Search for the cell housing the specified text and yield its (x, y) center coordinate. 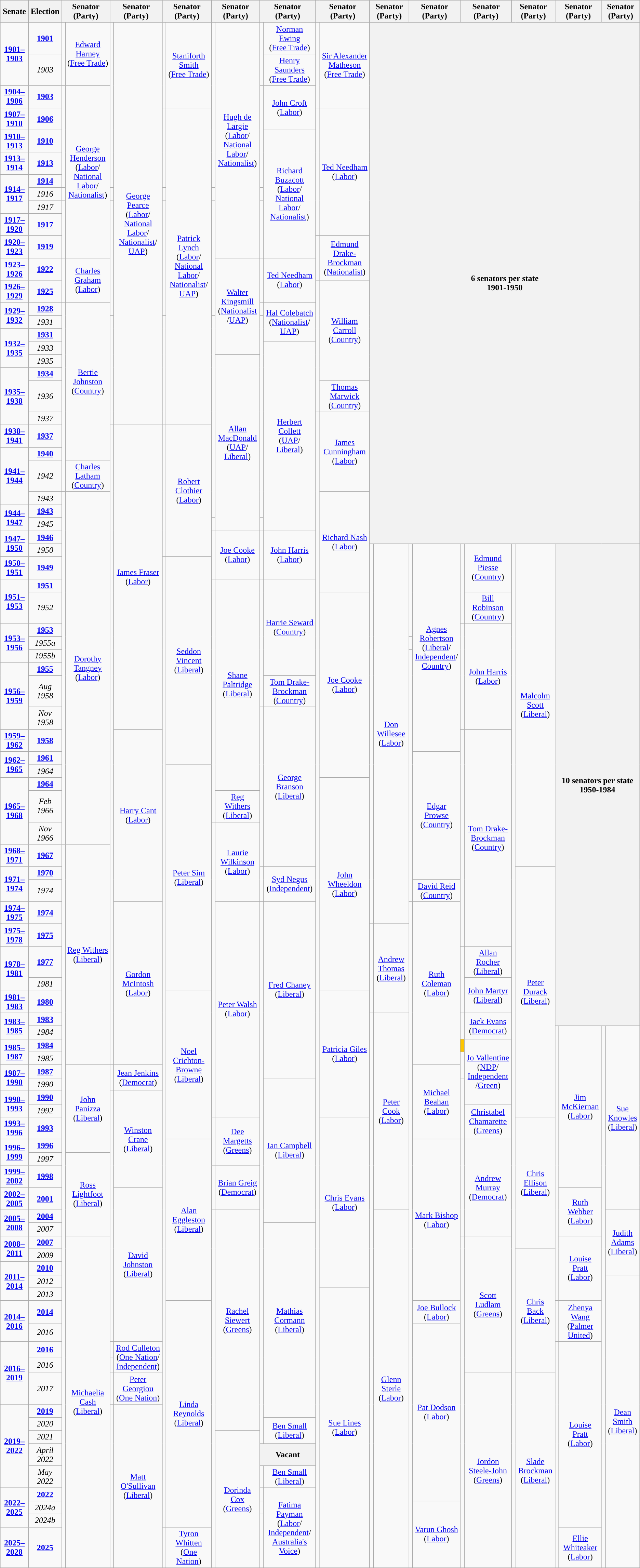
Rachel Siewert(Greens) (238, 1320)
George Pearce(Labor/National Labor/Nationalist/UAP) (138, 224)
Judith Adams(Liberal) (623, 1242)
1901–1903 (14, 54)
1955 (45, 669)
1983 (45, 1019)
1992 (45, 1111)
Edgar Prowse(Country) (437, 815)
April 2022 (45, 1455)
Malcolm Scott(Liberal) (535, 705)
10 senators per state1950-1984 (598, 785)
1970 (45, 873)
Fatima Payman(Labor/Independent/Australia's Voice) (289, 1528)
1965–1968 (14, 811)
Jim McKiernan(Labor) (581, 1107)
Patricia Giles(Labor) (345, 1054)
1967 (45, 855)
1951 (45, 586)
1975–1978 (14, 935)
Allan Rocher(Liberal) (488, 962)
1913 (45, 163)
Glenn Sterle(Labor) (391, 1389)
2017 (45, 1389)
1971–1974 (14, 884)
Hal Colebatch(Nationalist/UAP) (289, 322)
Nov 1966 (45, 833)
Scott Ludlam(Greens) (488, 1304)
Ruth Webber(Labor) (581, 1211)
Matt O'Sullivan(Liberal) (138, 1486)
1938–1941 (14, 436)
2025 (45, 1547)
John Croft(Labor) (289, 108)
1953–1956 (14, 643)
George Branson(Liberal) (289, 787)
Laurie Wilkinson(Labor) (238, 861)
2001 (45, 1198)
1950–1951 (14, 568)
Peter Cook(Labor) (391, 1111)
Aug 1958 (45, 691)
1941–1944 (14, 476)
1934 (45, 374)
1916 (45, 194)
1977 (45, 962)
1983–1985 (14, 1026)
David Johnston(Liberal) (138, 1265)
1917–1920 (14, 224)
Robert Clothier(Labor) (189, 491)
Slade Brockman(Liberal) (535, 1470)
Peter Georgiou(One Nation) (138, 1389)
1987–1990 (14, 1078)
2011–2014 (14, 1281)
Andrew Thomas(Liberal) (391, 968)
2014–2016 (14, 1321)
Richard Nash(Labor) (345, 541)
1981–1983 (14, 1002)
1910–1913 (14, 141)
1952 (45, 608)
Joe Bullock(Labor) (437, 1312)
1942 (45, 476)
2013 (45, 1294)
1945 (45, 524)
Allan MacDonald(UAP/Liberal) (238, 443)
1949 (45, 568)
Edward Harney(Free Trade) (88, 54)
Henry Saunders(Free Trade) (289, 70)
6 senators per state1901-1950 (505, 283)
1955b (45, 656)
1974–1975 (14, 913)
Peter Sim(Liberal) (189, 877)
May 2022 (45, 1477)
William Carroll(Country) (345, 330)
1990–1993 (14, 1104)
Bertie Johnston(Country) (88, 381)
Hugh de Largie(Labor/National Labor/Nationalist) (238, 140)
Gordon McIntosh(Labor) (138, 983)
Harry Cant(Labor) (138, 816)
2025–2028 (14, 1547)
1922 (45, 269)
Jean Jenkins(Democrat) (138, 1078)
Winston Crane(Liberal) (138, 1139)
Christabel Chamarette(Greens) (488, 1122)
Staniforth Smith(Free Trade) (189, 65)
Norman Ewing(Free Trade) (289, 38)
1914–1917 (14, 194)
Dee Margetts(Greens) (238, 1141)
Jo Vallentine(NDP/Independent/Green) (488, 1071)
1928 (45, 309)
John Panizza(Liberal) (88, 1108)
1940 (45, 454)
1961 (45, 758)
1956–1959 (14, 696)
Peter Walsh(Labor) (238, 1009)
1950 (45, 550)
1953 (45, 630)
Walter Kingsmill(Nationalist/UAP) (238, 306)
1958 (45, 740)
1919 (45, 247)
Peter Durack(Liberal) (535, 992)
1932–1935 (14, 348)
Chris Back(Liberal) (535, 1311)
2021 (45, 1437)
1910 (45, 141)
Election (45, 12)
1951–1953 (14, 601)
1993 (45, 1128)
Dorothy Tangney(Labor) (88, 668)
1985–1987 (14, 1052)
2002–2005 (14, 1198)
Herbert Collett(UAP/Liberal) (289, 436)
Jack Evans(Democrat) (488, 1026)
1962–1965 (14, 764)
1946 (45, 537)
Feb 1966 (45, 806)
1935 (45, 361)
1920–1923 (14, 247)
Sue Knowles(Liberal) (623, 1118)
1999–2002 (14, 1177)
2024a (45, 1507)
Shane Paltridge(Liberal) (238, 685)
Sir Alexander Matheson(Free Trade) (345, 65)
1923–1926 (14, 269)
Varun Ghosh(Labor) (437, 1534)
Andrew Murray(Democrat) (488, 1188)
Ellie Whiteaker(Labor) (581, 1547)
Sue Lines(Labor) (345, 1428)
Richard Buzacott(Labor/National Labor/Nationalist) (289, 194)
Noel Crichton-Browne(Liberal) (189, 1065)
Michael Beahan(Labor) (437, 1102)
1978–1981 (14, 968)
David Reid(Country) (437, 891)
2012 (45, 1281)
1925 (45, 291)
Mark Bishop(Labor) (437, 1220)
Michaelia Cash(Liberal) (88, 1402)
Seddon Vincent(Liberal) (189, 661)
Syd Negus(Independent) (289, 884)
1998 (45, 1177)
2004 (45, 1216)
1901 (45, 38)
Pat Dodson(Labor) (437, 1412)
James Cunningham(Labor) (345, 452)
Zhenya Wang(Palmer United) (581, 1321)
1914 (45, 181)
2010 (45, 1268)
2009 (45, 1255)
Linda Reynolds(Liberal) (189, 1414)
Tyron Whitten(One Nation) (189, 1547)
Chris Evans(Labor) (345, 1203)
Jordon Steele-John(Greens) (488, 1470)
Charles Latham(Country) (88, 476)
2020 (45, 1424)
1996 (45, 1146)
John Martyr(Liberal) (488, 995)
2022 (45, 1495)
Brian Greig(Democrat) (238, 1188)
1968–1971 (14, 855)
Alan Eggleston(Liberal) (189, 1220)
1904–1906 (14, 96)
2016–2019 (14, 1373)
1987 (45, 1071)
Ian Campbell(Liberal) (289, 1150)
Edmund Piesse(Country) (488, 568)
1985 (45, 1058)
1906 (45, 119)
1975 (45, 935)
1907–1910 (14, 119)
Charles Graham(Labor) (88, 280)
Bill Robinson(Country) (488, 608)
2008–2011 (14, 1249)
1929–1932 (14, 316)
1935–1938 (14, 396)
Rod Culleton(One Nation/Independent) (138, 1357)
2022–2025 (14, 1507)
Don Willesee(Labor) (391, 734)
2019–2022 (14, 1446)
Thomas Marwick(Country) (345, 396)
Agnes Robertson(Liberal/Independent/Country) (437, 648)
1933 (45, 348)
1944–1947 (14, 518)
James Fraser(Labor) (138, 577)
Vacant (288, 1455)
Harrie Seward(Country) (289, 627)
Dorinda Cox(Greens) (238, 1499)
1997 (45, 1159)
2005–2008 (14, 1223)
1913–1914 (14, 163)
2014 (45, 1312)
Edmund Drake-Brockman(Nationalist) (345, 258)
1955a (45, 643)
Nov 1958 (45, 718)
1947–1950 (14, 544)
Senate (14, 12)
George Henderson(Labor/National Labor/Nationalist) (88, 172)
1926–1929 (14, 291)
1980 (45, 1002)
Patrick Lynch(Labor/National Labor/Nationalist/UAP) (189, 266)
Ruth Coleman(Labor) (437, 983)
1993–1996 (14, 1128)
Mathias Cormann(Liberal) (289, 1320)
Fred Chaney(Liberal) (289, 990)
Dean Smith(Liberal) (623, 1421)
1996–1999 (14, 1152)
1959–1962 (14, 740)
Ross Lightfoot(Liberal) (88, 1194)
John Wheeldon(Labor) (345, 884)
Chris Ellison(Liberal) (535, 1183)
2024b (45, 1520)
1936 (45, 396)
2019 (45, 1411)
1981 (45, 984)
